Output the [x, y] coordinate of the center of the cell containing the given text.  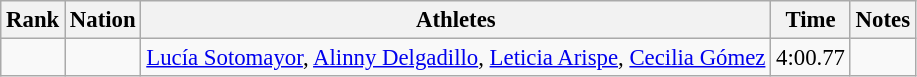
Notes [882, 20]
Time [811, 20]
Lucía Sotomayor, Alinny Delgadillo, Leticia Arispe, Cecilia Gómez [456, 58]
Athletes [456, 20]
Rank [33, 20]
4:00.77 [811, 58]
Nation [103, 20]
